Pinpoint the cell where the given text exists, returning its [x, y] midpoint coordinate. 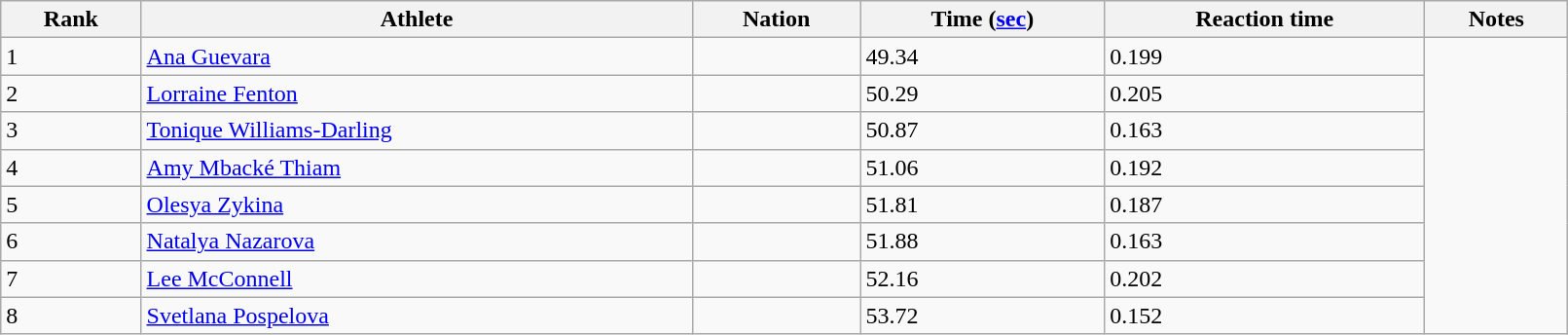
52.16 [983, 279]
Rank [71, 19]
8 [71, 316]
Nation [777, 19]
50.87 [983, 130]
0.192 [1265, 167]
4 [71, 167]
50.29 [983, 93]
51.06 [983, 167]
Notes [1497, 19]
Reaction time [1265, 19]
Tonique Williams-Darling [417, 130]
51.88 [983, 242]
Amy Mbacké Thiam [417, 167]
7 [71, 279]
2 [71, 93]
6 [71, 242]
Time (sec) [983, 19]
Lorraine Fenton [417, 93]
5 [71, 205]
0.187 [1265, 205]
0.199 [1265, 56]
0.152 [1265, 316]
53.72 [983, 316]
3 [71, 130]
Ana Guevara [417, 56]
Natalya Nazarova [417, 242]
49.34 [983, 56]
51.81 [983, 205]
0.202 [1265, 279]
1 [71, 56]
Lee McConnell [417, 279]
0.205 [1265, 93]
Athlete [417, 19]
Svetlana Pospelova [417, 316]
Olesya Zykina [417, 205]
